Provide the [X, Y] coordinate of the cell's center where the given text is located.  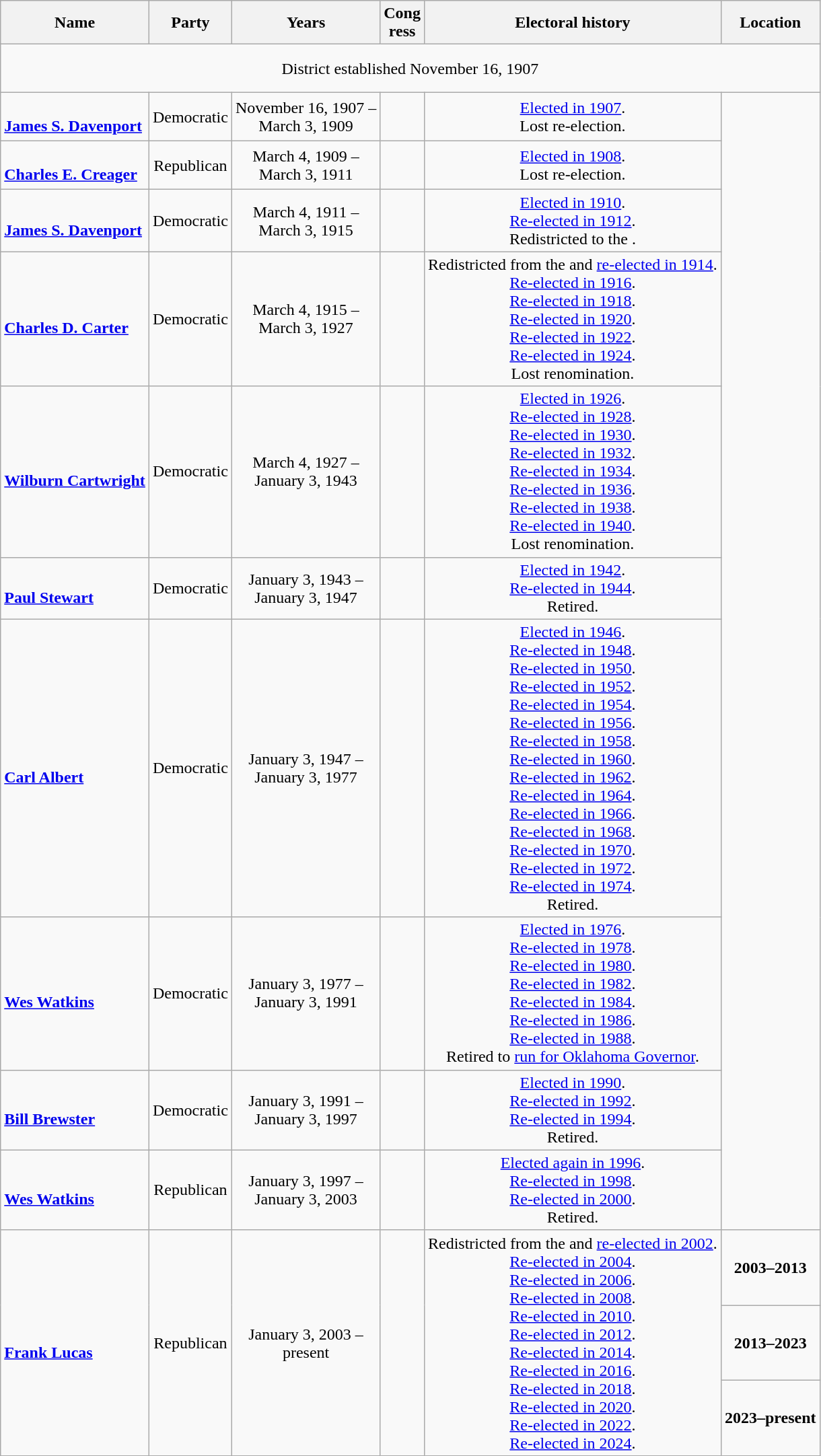
March 4, 1927 –January 3, 1943 [306, 472]
Frank Lucas [75, 1343]
March 4, 1909 –March 3, 1911 [306, 166]
Elected in 1908.Lost re-election. [572, 166]
Wilburn Cartwright [75, 472]
Elected in 1910.Re-elected in 1912.Redistricted to the . [572, 221]
Carl Albert [75, 768]
Location [770, 23]
Elected again in 1996.Re-elected in 1998.Re-elected in 2000.Retired. [572, 1190]
Elected in 1942.Re-elected in 1944.Retired. [572, 588]
January 3, 2003 –present [306, 1343]
March 4, 1915 –March 3, 1927 [306, 319]
Electoral history [572, 23]
Elected in 1907.Lost re-election. [572, 117]
January 3, 1997 –January 3, 2003 [306, 1190]
January 3, 1947 –January 3, 1977 [306, 768]
March 4, 1911 –March 3, 1915 [306, 221]
2013–2023 [770, 1343]
Years [306, 23]
January 3, 1943 –January 3, 1947 [306, 588]
Charles E. Creager [75, 166]
January 3, 1977 –January 3, 1991 [306, 993]
Name [75, 23]
2003–2013 [770, 1268]
Congress [402, 23]
2023–present [770, 1418]
January 3, 1991 –January 3, 1997 [306, 1110]
Party [190, 23]
November 16, 1907 –March 3, 1909 [306, 117]
Paul Stewart [75, 588]
Bill Brewster [75, 1110]
District established November 16, 1907 [410, 69]
Elected in 1990.Re-elected in 1992.Re-elected in 1994.Retired. [572, 1110]
Charles D. Carter [75, 319]
